Locate the cell with the specified text and output its (X, Y) center coordinate. 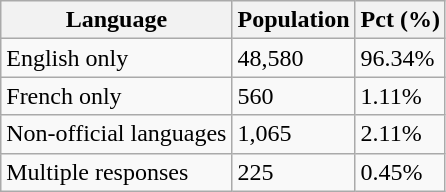
48,580 (294, 58)
Non-official languages (116, 134)
96.34% (400, 58)
Multiple responses (116, 172)
English only (116, 58)
French only (116, 96)
560 (294, 96)
1,065 (294, 134)
Pct (%) (400, 20)
2.11% (400, 134)
Language (116, 20)
1.11% (400, 96)
225 (294, 172)
0.45% (400, 172)
Population (294, 20)
